Capture the cell that displays the provided text and extract its (x, y) central coordinate. 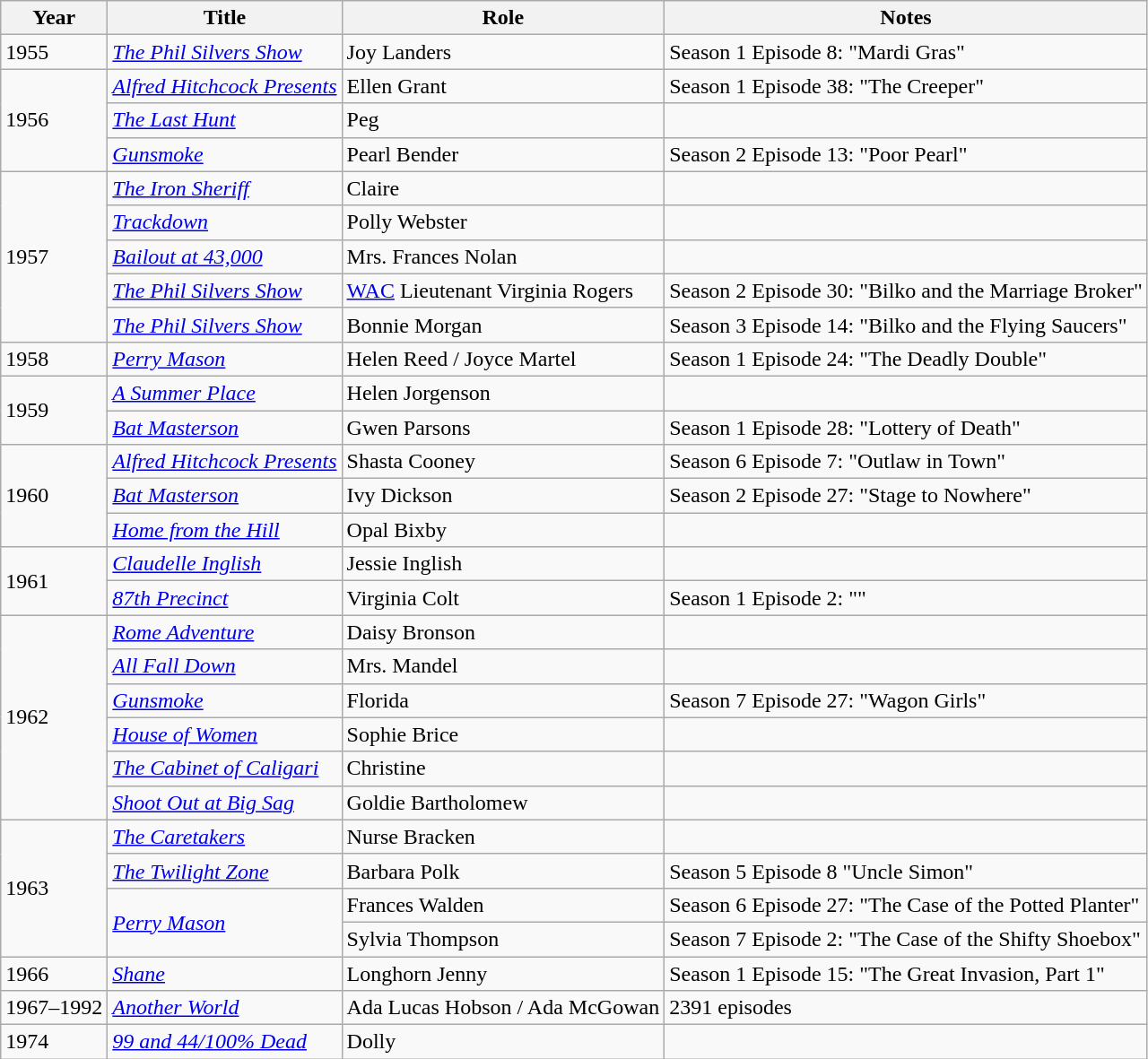
Season 7 Episode 27: "Wagon Girls" (906, 700)
WAC Lieutenant Virginia Rogers (503, 291)
A Summer Place (224, 393)
1955 (54, 52)
Rome Adventure (224, 632)
Christine (503, 768)
Opal Bixby (503, 530)
Daisy Bronson (503, 632)
Jessie Inglish (503, 564)
1967–1992 (54, 1008)
1959 (54, 410)
Shoot Out at Big Sag (224, 803)
Frances Walden (503, 905)
Trackdown (224, 222)
The Last Hunt (224, 120)
Ivy Dickson (503, 496)
1962 (54, 717)
Another World (224, 1008)
1958 (54, 359)
All Fall Down (224, 666)
Season 1 Episode 8: "Mardi Gras" (906, 52)
Goldie Bartholomew (503, 803)
Season 1 Episode 38: "The Creeper" (906, 86)
Title (224, 18)
Season 2 Episode 27: "Stage to Nowhere" (906, 496)
Pearl Bender (503, 154)
Helen Reed / Joyce Martel (503, 359)
The Twilight Zone (224, 871)
Florida (503, 700)
Claudelle Inglish (224, 564)
Shasta Cooney (503, 462)
Nurse Bracken (503, 837)
Mrs. Frances Nolan (503, 256)
1956 (54, 120)
Mrs. Mandel (503, 666)
Season 2 Episode 13: "Poor Pearl" (906, 154)
Season 1 Episode 2: "" (906, 598)
Season 1 Episode 15: "The Great Invasion, Part 1" (906, 973)
Notes (906, 18)
Sophie Brice (503, 734)
Gwen Parsons (503, 428)
87th Precinct (224, 598)
Longhorn Jenny (503, 973)
99 and 44/100% Dead (224, 1042)
1974 (54, 1042)
Joy Landers (503, 52)
House of Women (224, 734)
Barbara Polk (503, 871)
Ellen Grant (503, 86)
Year (54, 18)
Claire (503, 188)
Home from the Hill (224, 530)
Sylvia Thompson (503, 939)
Bailout at 43,000 (224, 256)
Ada Lucas Hobson / Ada McGowan (503, 1008)
The Iron Sheriff (224, 188)
The Caretakers (224, 837)
Dolly (503, 1042)
Season 5 Episode 8 "Uncle Simon" (906, 871)
Virginia Colt (503, 598)
Polly Webster (503, 222)
Season 1 Episode 28: "Lottery of Death" (906, 428)
Season 2 Episode 30: "Bilko and the Marriage Broker" (906, 291)
Season 6 Episode 27: "The Case of the Potted Planter" (906, 905)
1961 (54, 581)
Season 6 Episode 7: "Outlaw in Town" (906, 462)
Shane (224, 973)
Peg (503, 120)
1960 (54, 496)
Bonnie Morgan (503, 325)
The Cabinet of Caligari (224, 768)
1963 (54, 888)
Season 3 Episode 14: "Bilko and the Flying Saucers" (906, 325)
2391 episodes (906, 1008)
Season 1 Episode 24: "The Deadly Double" (906, 359)
1957 (54, 256)
1966 (54, 973)
Role (503, 18)
Season 7 Episode 2: "The Case of the Shifty Shoebox" (906, 939)
Helen Jorgenson (503, 393)
